Output the (X, Y) coordinate of the center of the cell containing the given text.  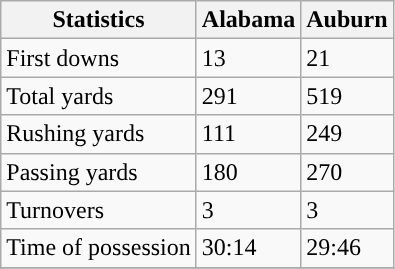
13 (248, 58)
270 (347, 172)
Passing yards (99, 172)
519 (347, 96)
180 (248, 172)
Auburn (347, 20)
21 (347, 58)
249 (347, 134)
Time of possession (99, 248)
Alabama (248, 20)
30:14 (248, 248)
29:46 (347, 248)
Rushing yards (99, 134)
Total yards (99, 96)
First downs (99, 58)
111 (248, 134)
Statistics (99, 20)
291 (248, 96)
Turnovers (99, 210)
